Pinpoint the cell where the given text exists, returning its [X, Y] midpoint coordinate. 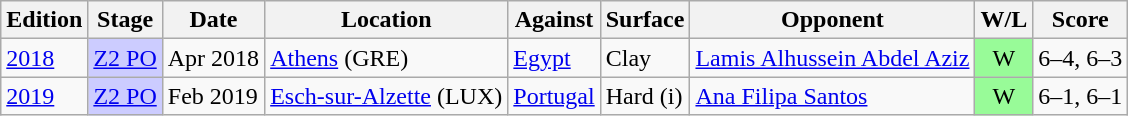
6–4, 6–3 [1080, 58]
Edition [44, 20]
2018 [44, 58]
Esch-sur-Alzette (LUX) [386, 96]
Apr 2018 [213, 58]
Portugal [554, 96]
Lamis Alhussein Abdel Aziz [832, 58]
W/L [1004, 20]
Egypt [554, 58]
Against [554, 20]
Feb 2019 [213, 96]
Hard (i) [645, 96]
6–1, 6–1 [1080, 96]
Athens (GRE) [386, 58]
Score [1080, 20]
Location [386, 20]
Date [213, 20]
Opponent [832, 20]
2019 [44, 96]
Clay [645, 58]
Stage [125, 20]
Surface [645, 20]
Ana Filipa Santos [832, 96]
